Determine the [X, Y] coordinate at the center of the cell enclosing the given text.  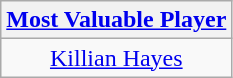
Killian Hayes [116, 58]
Most Valuable Player [116, 20]
